Determine the [x, y] coordinate at the center of the cell enclosing the given text.  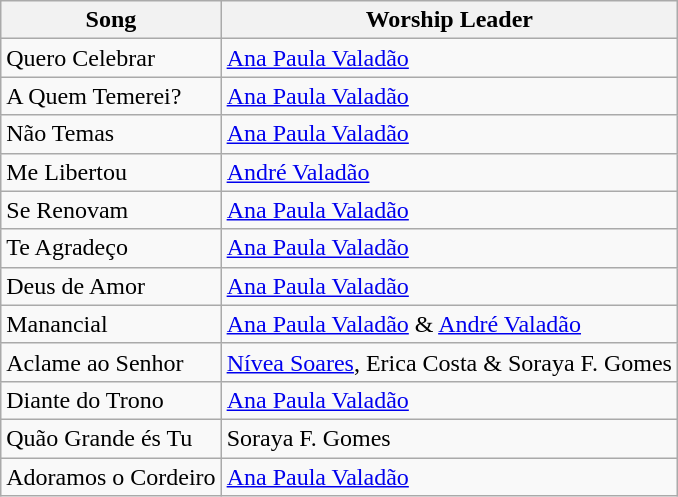
Se Renovam [111, 210]
Adoramos o Cordeiro [111, 477]
Me Libertou [111, 172]
Worship Leader [449, 20]
Diante do Trono [111, 400]
Manancial [111, 324]
Aclame ao Senhor [111, 362]
Quero Celebrar [111, 58]
A Quem Temerei? [111, 96]
Soraya F. Gomes [449, 438]
Deus de Amor [111, 286]
Ana Paula Valadão & André Valadão [449, 324]
Song [111, 20]
Não Temas [111, 134]
Quão Grande és Tu [111, 438]
Te Agradeço [111, 248]
André Valadão [449, 172]
Nívea Soares, Erica Costa & Soraya F. Gomes [449, 362]
